Locate the cell with the specified text and output its (x, y) center coordinate. 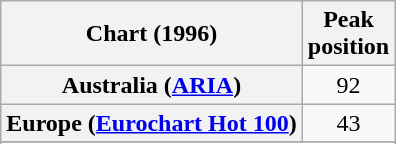
Chart (1996) (152, 34)
92 (348, 85)
Peakposition (348, 34)
43 (348, 123)
Australia (ARIA) (152, 85)
Europe (Eurochart Hot 100) (152, 123)
